Capture the cell that displays the provided text and extract its (X, Y) central coordinate. 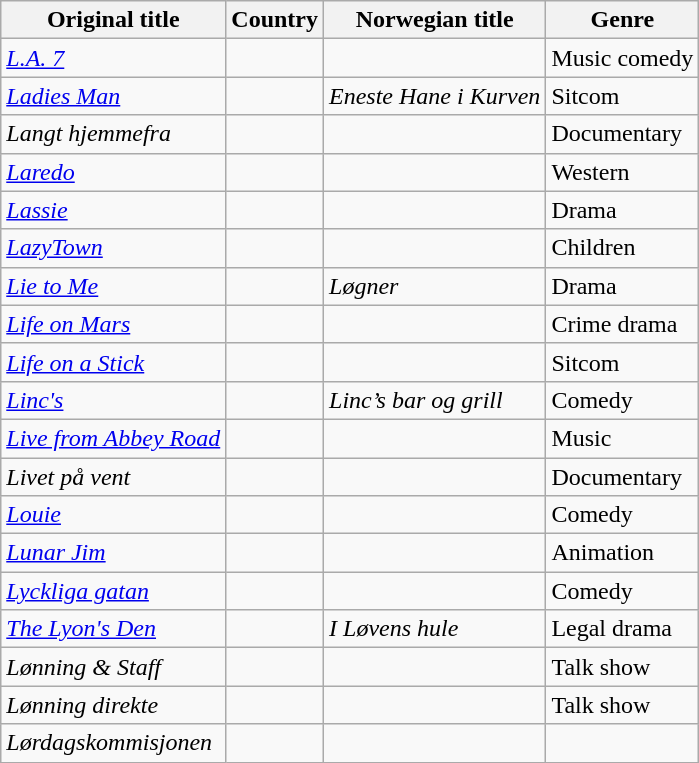
I Løvens hule (435, 629)
Eneste Hane i Kurven (435, 96)
Animation (622, 553)
Louie (114, 515)
Lørdagskommisjonen (114, 743)
Laredo (114, 172)
Langt hjemmefra (114, 134)
Live from Abbey Road (114, 438)
Ladies Man (114, 96)
Original title (114, 20)
LazyTown (114, 248)
Country (275, 20)
Lunar Jim (114, 553)
Lønning & Staff (114, 667)
Lassie (114, 210)
Livet på vent (114, 477)
Lønning direkte (114, 705)
Genre (622, 20)
Life on Mars (114, 324)
Løgner (435, 286)
The Lyon's Den (114, 629)
Lie to Me (114, 286)
Linc’s bar og grill (435, 400)
Music comedy (622, 58)
Western (622, 172)
Music (622, 438)
Norwegian title (435, 20)
Children (622, 248)
Crime drama (622, 324)
L.A. 7 (114, 58)
Life on a Stick (114, 362)
Linc's (114, 400)
Lyckliga gatan (114, 591)
Legal drama (622, 629)
